Return (x, y) of the center of cell containing provided text 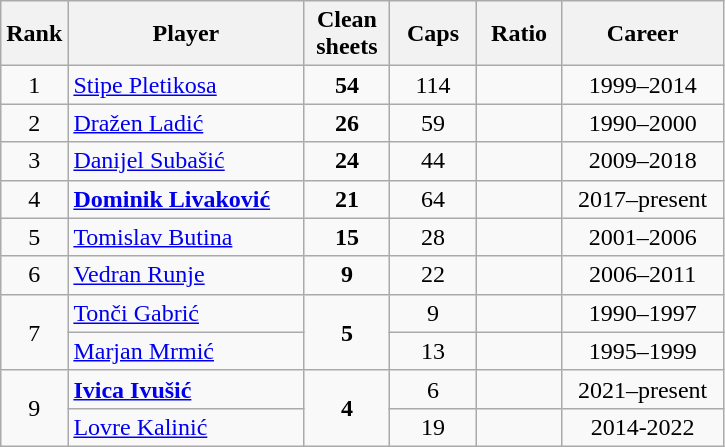
1995–1999 (642, 351)
19 (433, 427)
1999–2014 (642, 85)
2017–present (642, 199)
13 (433, 351)
2009–2018 (642, 161)
2014-2022 (642, 427)
2021–present (642, 389)
1990–2000 (642, 123)
Career (642, 34)
21 (347, 199)
Player (186, 34)
2001–2006 (642, 237)
54 (347, 85)
26 (347, 123)
1990–1997 (642, 313)
Ivica Ivušić (186, 389)
15 (347, 237)
1 (34, 85)
Clean sheets (347, 34)
Lovre Kalinić (186, 427)
Dražen Ladić (186, 123)
3 (34, 161)
Tonči Gabrić (186, 313)
2006–2011 (642, 275)
28 (433, 237)
Vedran Runje (186, 275)
Dominik Livaković (186, 199)
Tomislav Butina (186, 237)
Rank (34, 34)
64 (433, 199)
24 (347, 161)
114 (433, 85)
7 (34, 332)
2 (34, 123)
Caps (433, 34)
22 (433, 275)
44 (433, 161)
Danijel Subašić (186, 161)
Marjan Mrmić (186, 351)
Stipe Pletikosa (186, 85)
59 (433, 123)
Ratio (519, 34)
